Detect which cell encompasses the target text, then output its [X, Y] center coordinate. 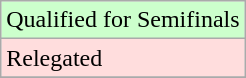
Relegated [123, 58]
Qualified for Semifinals [123, 20]
